Return [x, y] of the center of cell containing provided text 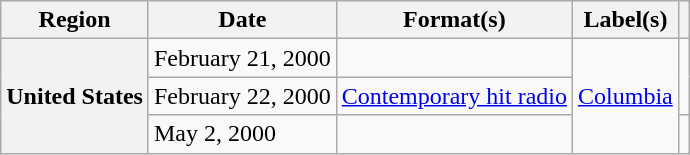
United States [75, 96]
Region [75, 20]
Columbia [626, 96]
May 2, 2000 [242, 134]
February 21, 2000 [242, 58]
Format(s) [454, 20]
Label(s) [626, 20]
Contemporary hit radio [454, 96]
Date [242, 20]
February 22, 2000 [242, 96]
